Pinpoint the cell where the given text exists, returning its [X, Y] midpoint coordinate. 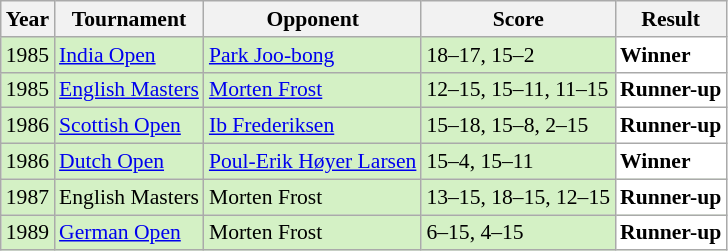
Scottish Open [129, 126]
German Open [129, 233]
12–15, 15–11, 11–15 [518, 90]
15–4, 15–11 [518, 162]
15–18, 15–8, 2–15 [518, 126]
1987 [28, 197]
Park Joo-bong [313, 55]
13–15, 18–15, 12–15 [518, 197]
Ib Frederiksen [313, 126]
Opponent [313, 19]
Result [670, 19]
Dutch Open [129, 162]
India Open [129, 55]
18–17, 15–2 [518, 55]
Year [28, 19]
Score [518, 19]
Tournament [129, 19]
6–15, 4–15 [518, 233]
1989 [28, 233]
Poul-Erik Høyer Larsen [313, 162]
